Capture the cell that displays the provided text and extract its (X, Y) central coordinate. 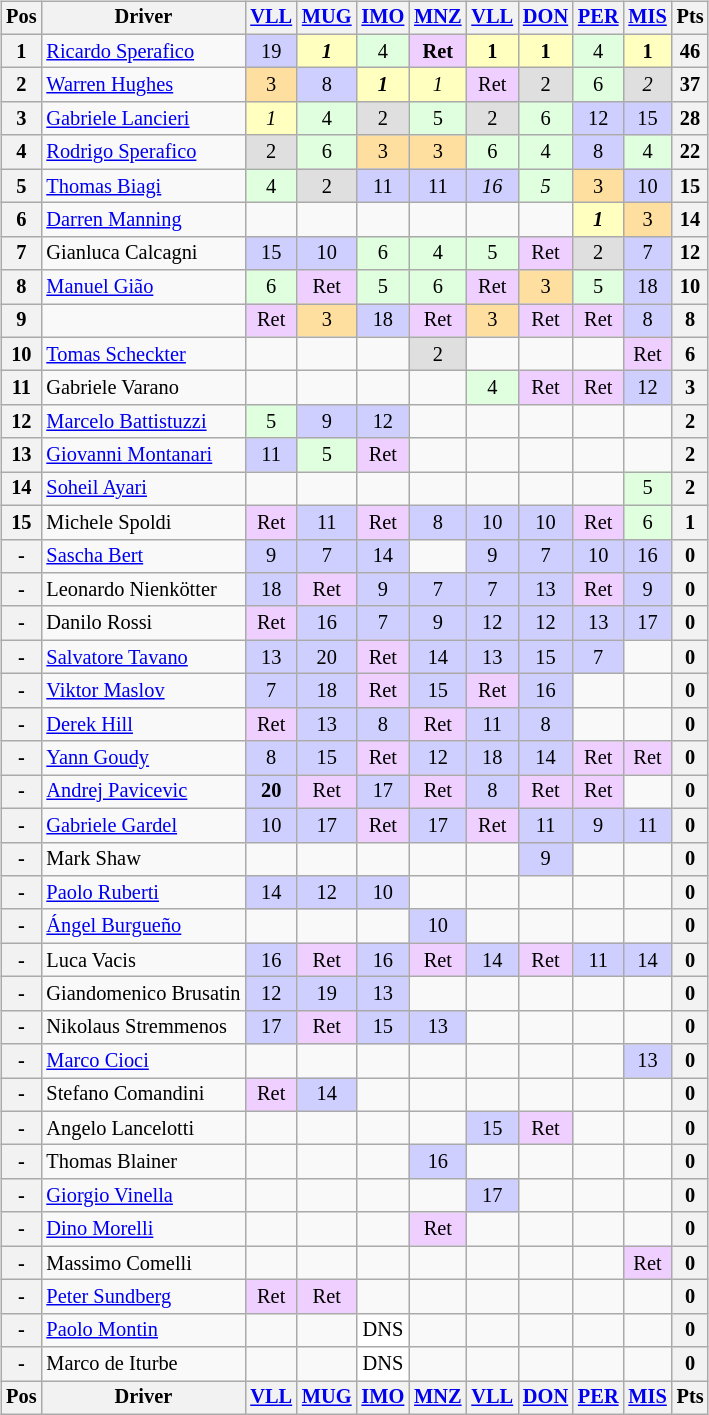
Gianluca Calcagni (143, 253)
Giovanni Montanari (143, 455)
Thomas Blainer (143, 1162)
Yann Goudy (143, 758)
Thomas Biagi (143, 186)
Dino Morelli (143, 1229)
Andrej Pavicevic (143, 792)
Marco de Iturbe (143, 1364)
Paolo Montin (143, 1330)
Sascha Bert (143, 556)
Gabriele Gardel (143, 825)
Rodrigo Sperafico (143, 152)
46 (690, 51)
Gabriele Varano (143, 388)
Salvatore Tavano (143, 657)
Darren Manning (143, 220)
Giorgio Vinella (143, 1196)
Paolo Ruberti (143, 893)
Peter Sundberg (143, 1297)
Marcelo Battistuzzi (143, 422)
Nikolaus Stremmenos (143, 1027)
Derek Hill (143, 724)
Warren Hughes (143, 85)
Michele Spoldi (143, 522)
Giandomenico Brusatin (143, 994)
Luca Vacis (143, 960)
Viktor Maslov (143, 691)
Mark Shaw (143, 859)
Danilo Rossi (143, 623)
Manuel Gião (143, 287)
37 (690, 85)
Ángel Burgueño (143, 926)
Gabriele Lancieri (143, 119)
Ricardo Sperafico (143, 51)
Leonardo Nienkötter (143, 590)
Marco Cioci (143, 1061)
Angelo Lancelotti (143, 1128)
Massimo Comelli (143, 1263)
Tomas Scheckter (143, 354)
28 (690, 119)
Soheil Ayari (143, 489)
Stefano Comandini (143, 1095)
22 (690, 152)
